Return [x, y] of the center of cell containing provided text 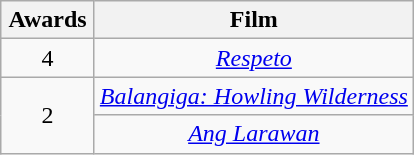
Ang Larawan [254, 134]
2 [48, 115]
Balangiga: Howling Wilderness [254, 96]
Awards [48, 20]
Respeto [254, 58]
Film [254, 20]
4 [48, 58]
